Return the (x, y) coordinate for the center point of the cell that contains the specified text.  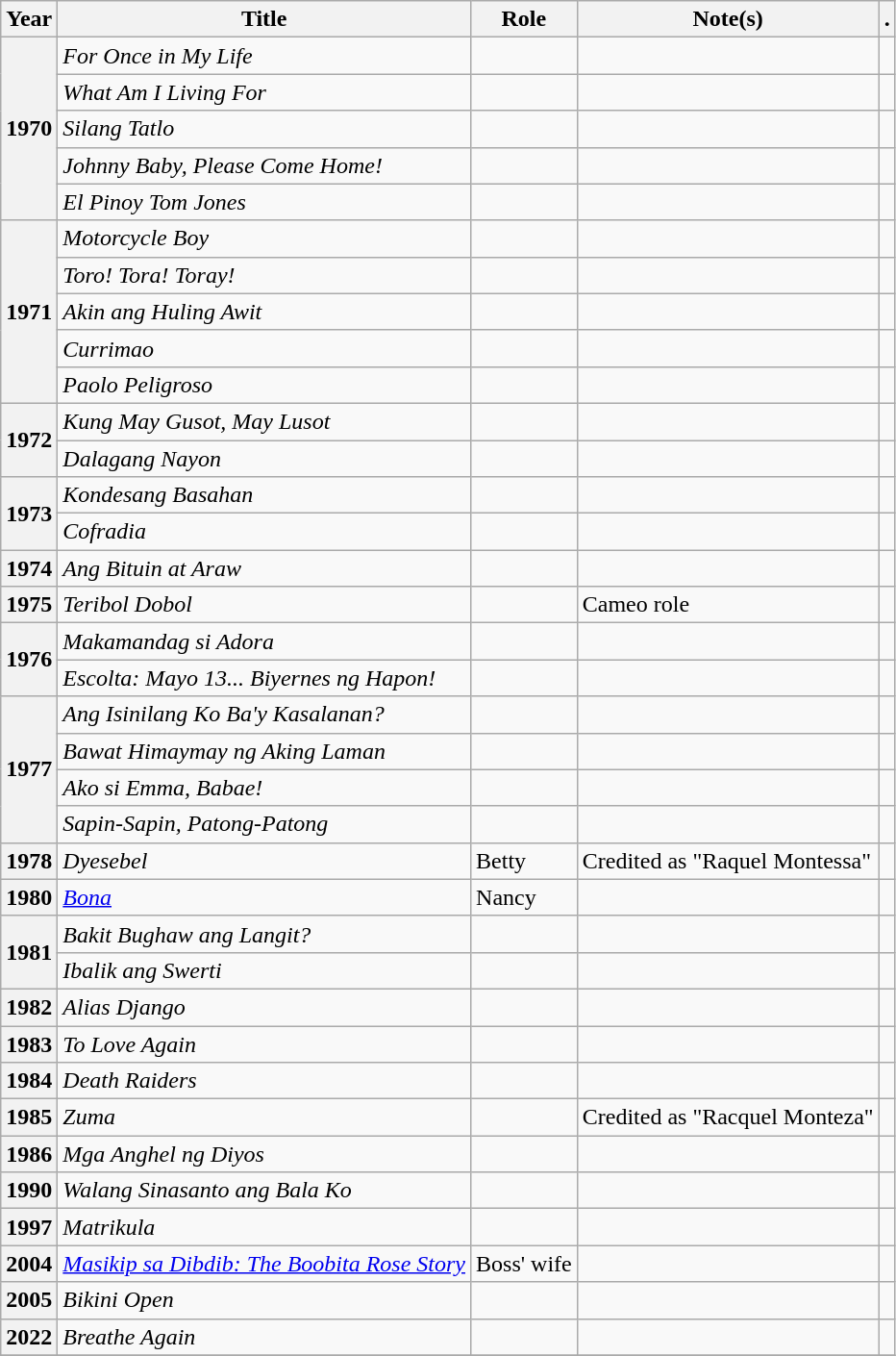
Credited as "Racquel Monteza" (728, 1117)
For Once in My Life (264, 56)
Walang Sinasanto ang Bala Ko (264, 1191)
Paolo Peligroso (264, 385)
1984 (29, 1081)
Masikip sa Dibdib: The Boobita Rose Story (264, 1264)
1976 (29, 660)
1981 (29, 952)
1975 (29, 605)
1971 (29, 312)
Ang Isinilang Ko Ba'y Kasalanan? (264, 715)
Zuma (264, 1117)
What Am I Living For (264, 92)
Kung May Gusot, May Lusot (264, 421)
1983 (29, 1043)
2004 (29, 1264)
Cameo role (728, 605)
Ang Bituin at Araw (264, 568)
2005 (29, 1300)
Credited as "Raquel Montessa" (728, 861)
Johnny Baby, Please Come Home! (264, 165)
1980 (29, 897)
1978 (29, 861)
Silang Tatlo (264, 129)
Death Raiders (264, 1081)
Nancy (525, 897)
1990 (29, 1191)
Title (264, 19)
Makamandag si Adora (264, 641)
Bakit Bughaw ang Langit? (264, 934)
Motorcycle Boy (264, 239)
1997 (29, 1227)
Note(s) (728, 19)
Alias Django (264, 1007)
1972 (29, 439)
Bikini Open (264, 1300)
Role (525, 19)
Teribol Dobol (264, 605)
Dyesebel (264, 861)
2022 (29, 1337)
Ibalik ang Swerti (264, 970)
Bawat Himaymay ng Aking Laman (264, 751)
Akin ang Huling Awit (264, 312)
Dalagang Nayon (264, 459)
Sapin-Sapin, Patong-Patong (264, 824)
El Pinoy Tom Jones (264, 202)
1970 (29, 129)
1986 (29, 1154)
Year (29, 19)
1985 (29, 1117)
To Love Again (264, 1043)
1977 (29, 769)
Cofradia (264, 532)
Betty (525, 861)
Escolta: Mayo 13... Biyernes ng Hapon! (264, 678)
Toro! Tora! Toray! (264, 275)
Mga Anghel ng Diyos (264, 1154)
Matrikula (264, 1227)
Boss' wife (525, 1264)
Ako si Emma, Babae! (264, 788)
Currimao (264, 348)
1973 (29, 514)
Breathe Again (264, 1337)
Bona (264, 897)
1982 (29, 1007)
1974 (29, 568)
. (886, 19)
Kondesang Basahan (264, 495)
